Pinpoint the cell where the given text exists, returning its (X, Y) midpoint coordinate. 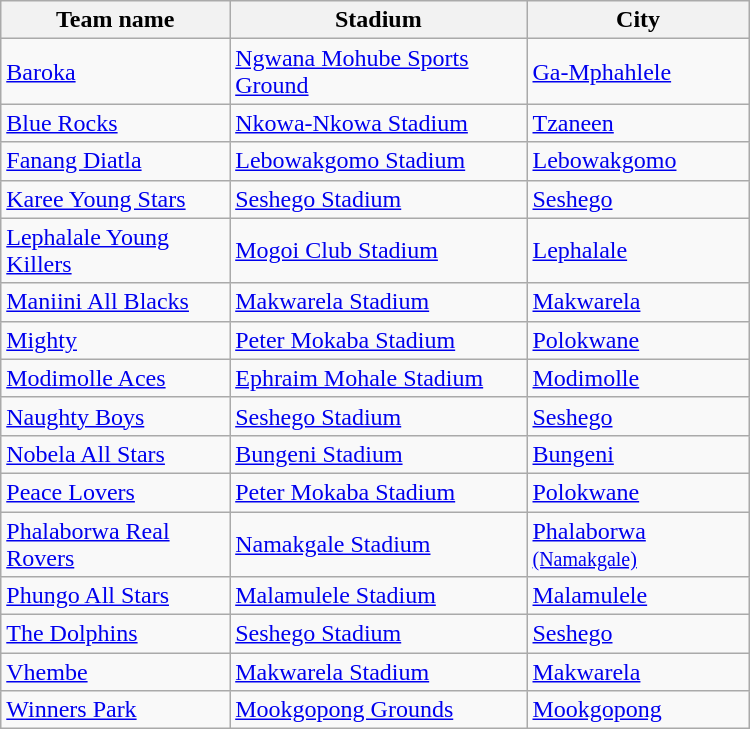
Peace Lovers (116, 492)
Mookgopong (638, 710)
Ngwana Mohube Sports Ground (378, 72)
Winners Park (116, 710)
Ga-Mphahlele (638, 72)
Bungeni Stadium (378, 454)
Tzaneen (638, 123)
Mighty (116, 340)
Maniini All Blacks (116, 302)
Phalaborwa Real Rovers (116, 544)
Ephraim Mohale Stadium (378, 378)
Bungeni (638, 454)
Mogoi Club Stadium (378, 250)
Lebowakgomo (638, 161)
Malamulele Stadium (378, 596)
Nobela All Stars (116, 454)
Fanang Diatla (116, 161)
City (638, 20)
Naughty Boys (116, 416)
Lephalale Young Killers (116, 250)
Team name (116, 20)
Vhembe (116, 672)
Stadium (378, 20)
Modimolle Aces (116, 378)
Blue Rocks (116, 123)
Malamulele (638, 596)
Lebowakgomo Stadium (378, 161)
Phungo All Stars (116, 596)
Mookgopong Grounds (378, 710)
The Dolphins (116, 634)
Lephalale (638, 250)
Modimolle (638, 378)
Karee Young Stars (116, 199)
Phalaborwa (Namakgale) (638, 544)
Namakgale Stadium (378, 544)
Nkowa-Nkowa Stadium (378, 123)
Baroka (116, 72)
